Scan for the cell matching the given text and deliver its (X, Y) coordinate at center. 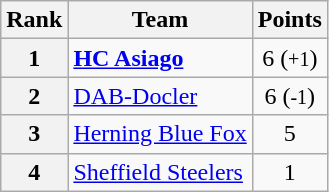
Points (290, 20)
4 (34, 172)
DAB-Docler (160, 96)
HC Asiago (160, 58)
Rank (34, 20)
6 (+1) (290, 58)
6 (-1) (290, 96)
5 (290, 134)
3 (34, 134)
2 (34, 96)
Herning Blue Fox (160, 134)
Sheffield Steelers (160, 172)
Team (160, 20)
